Find where the given text appears and provide that cell's center as (x, y) coordinate. 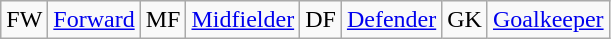
Midfielder (243, 20)
GK (465, 20)
DF (321, 20)
Forward (94, 20)
Defender (391, 20)
Goalkeeper (548, 20)
FW (24, 20)
MF (163, 20)
